From the cell containing the given text, extract its center point as (x, y) coordinate. 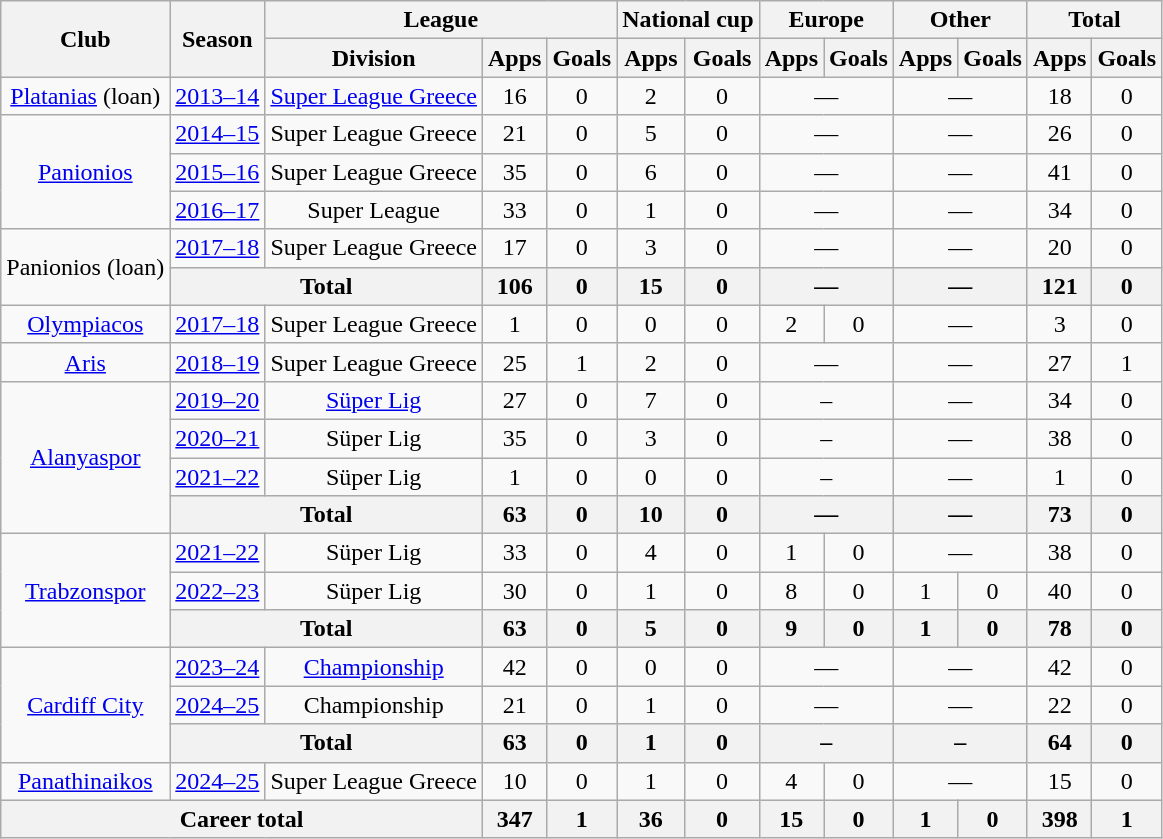
40 (1059, 591)
Alanyaspor (86, 457)
Panionios (86, 172)
2018–19 (218, 362)
64 (1059, 743)
Trabzonspor (86, 591)
2022–23 (218, 591)
2013–14 (218, 96)
National cup (688, 20)
Panathinaikos (86, 781)
20 (1059, 248)
30 (514, 591)
Europe (826, 20)
League (441, 20)
121 (1059, 286)
2020–21 (218, 438)
347 (514, 819)
Career total (242, 819)
2016–17 (218, 210)
2019–20 (218, 400)
2015–16 (218, 172)
22 (1059, 705)
6 (651, 172)
73 (1059, 515)
17 (514, 248)
18 (1059, 96)
398 (1059, 819)
7 (651, 400)
26 (1059, 134)
Super League (374, 210)
41 (1059, 172)
106 (514, 286)
Olympiacos (86, 324)
36 (651, 819)
Season (218, 39)
2023–24 (218, 667)
8 (791, 591)
16 (514, 96)
78 (1059, 629)
9 (791, 629)
Club (86, 39)
Panionios (loan) (86, 267)
2014–15 (218, 134)
Other (960, 20)
Platanias (loan) (86, 96)
Division (374, 58)
Cardiff City (86, 705)
25 (514, 362)
Aris (86, 362)
